Return [x, y] of the center of cell containing provided text 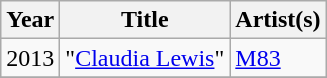
2013 [30, 58]
M83 [278, 58]
Title [145, 20]
Artist(s) [278, 20]
Year [30, 20]
"Claudia Lewis" [145, 58]
